Return [X, Y] of the center of cell containing provided text 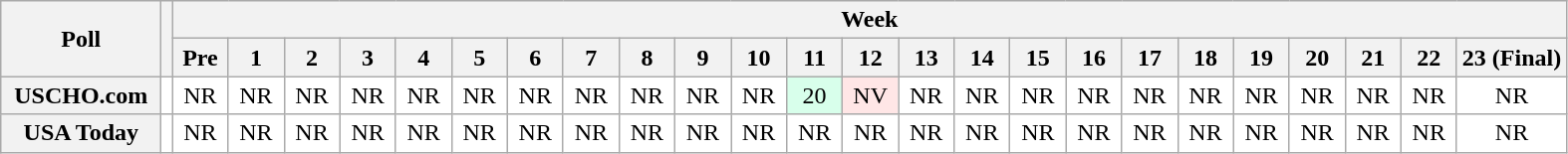
10 [759, 58]
17 [1150, 58]
2 [312, 58]
8 [647, 58]
14 [982, 58]
Pre [200, 58]
21 [1373, 58]
16 [1094, 58]
3 [368, 58]
12 [871, 58]
Week [870, 20]
Poll [82, 39]
11 [815, 58]
5 [479, 58]
22 [1429, 58]
USA Today [82, 133]
13 [926, 58]
23 (Final) [1511, 58]
1 [256, 58]
7 [591, 58]
6 [535, 58]
19 [1261, 58]
9 [702, 58]
USCHO.com [82, 95]
4 [423, 58]
15 [1038, 58]
18 [1205, 58]
NV [871, 95]
